Return the (x, y) coordinate for the center point of the cell that contains the specified text.  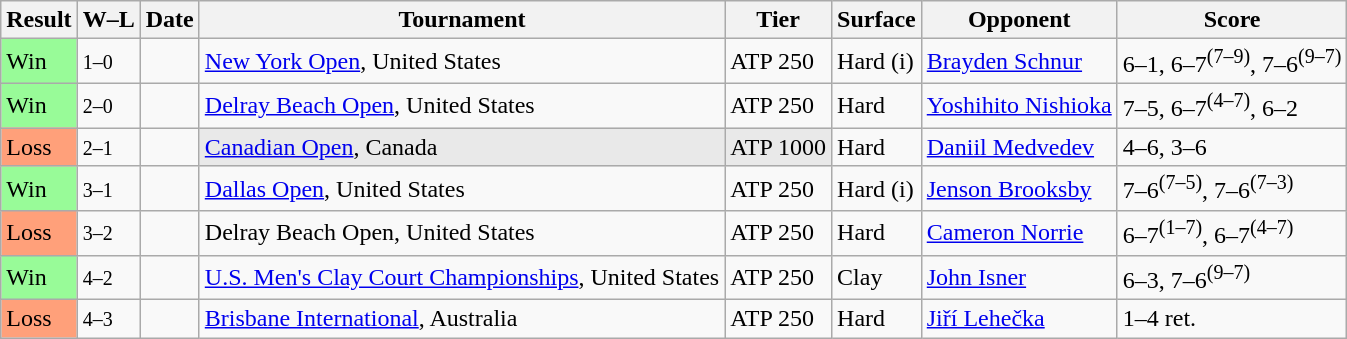
Opponent (1019, 20)
4–2 (108, 278)
Jenson Brooksby (1019, 188)
Brayden Schnur (1019, 62)
Score (1232, 20)
Result (39, 20)
Cameron Norrie (1019, 234)
Jiří Lehečka (1019, 319)
Tournament (462, 20)
John Isner (1019, 278)
6–3, 7–6(9–7) (1232, 278)
New York Open, United States (462, 62)
1–4 ret. (1232, 319)
4–6, 3–6 (1232, 147)
2–1 (108, 147)
Yoshihito Nishioka (1019, 106)
7–6(7–5), 7–6(7–3) (1232, 188)
3–1 (108, 188)
2–0 (108, 106)
4–3 (108, 319)
6–1, 6–7(7–9), 7–6(9–7) (1232, 62)
U.S. Men's Clay Court Championships, United States (462, 278)
3–2 (108, 234)
Brisbane International, Australia (462, 319)
6–7(1–7), 6–7(4–7) (1232, 234)
Dallas Open, United States (462, 188)
Date (170, 20)
Canadian Open, Canada (462, 147)
Daniil Medvedev (1019, 147)
ATP 1000 (778, 147)
W–L (108, 20)
Clay (877, 278)
Tier (778, 20)
Surface (877, 20)
1–0 (108, 62)
7–5, 6–7(4–7), 6–2 (1232, 106)
